Capture the cell that displays the provided text and extract its (X, Y) central coordinate. 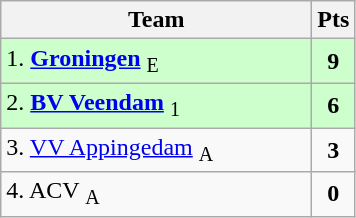
9 (334, 61)
4. ACV A (156, 194)
Team (156, 20)
Pts (334, 20)
3 (334, 150)
1. Groningen E (156, 61)
3. VV Appingedam A (156, 150)
0 (334, 194)
2. BV Veendam 1 (156, 105)
6 (334, 105)
